Pinpoint the cell where the given text exists, returning its [X, Y] midpoint coordinate. 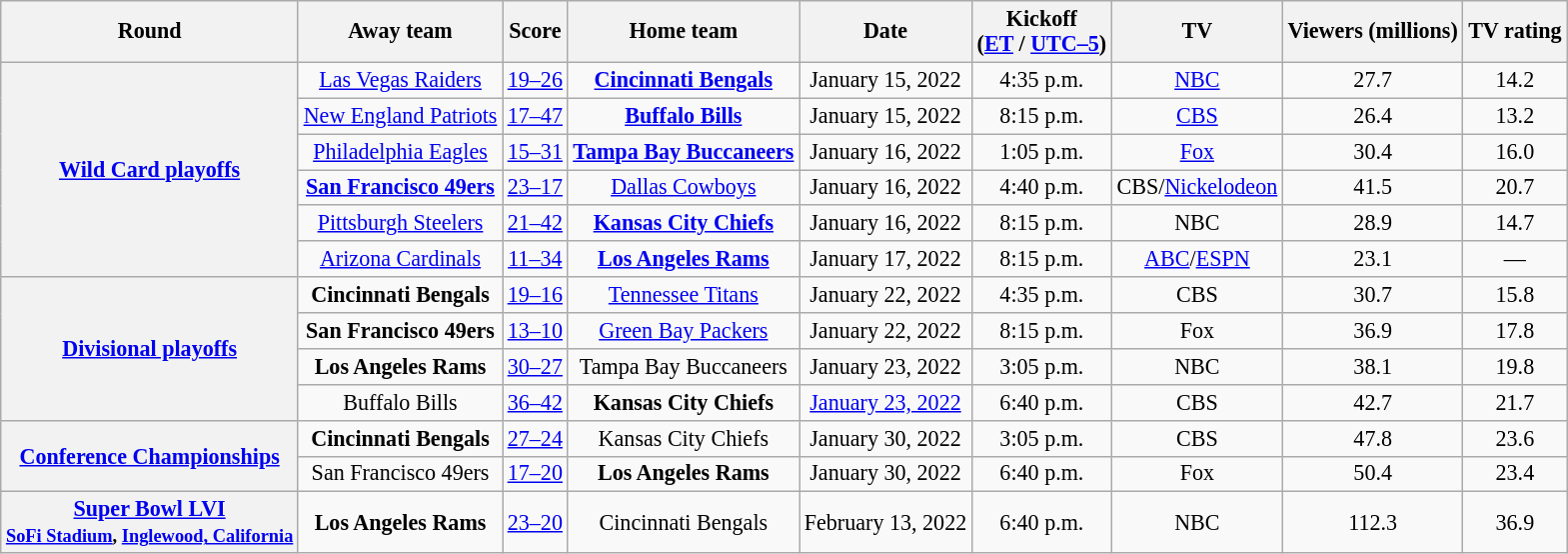
Home team [684, 30]
27.7 [1373, 80]
CBS/Nickelodeon [1197, 187]
23.6 [1515, 438]
30.4 [1373, 151]
Away team [400, 30]
Tennessee Titans [684, 295]
23–17 [536, 187]
17–20 [536, 474]
23.4 [1515, 474]
Wild Card playoffs [150, 170]
Arizona Cardinals [400, 259]
Viewers (millions) [1373, 30]
19–26 [536, 80]
17.8 [1515, 330]
23.1 [1373, 259]
Las Vegas Raiders [400, 80]
Date [885, 30]
16.0 [1515, 151]
19.8 [1515, 366]
20.7 [1515, 187]
11–34 [536, 259]
41.5 [1373, 187]
TV [1197, 30]
14.2 [1515, 80]
Kickoff(ET / UTC–5) [1041, 30]
Philadelphia Eagles [400, 151]
19–16 [536, 295]
30.7 [1373, 295]
1:05 p.m. [1041, 151]
36–42 [536, 402]
14.7 [1515, 223]
Score [536, 30]
15.8 [1515, 295]
Round [150, 30]
New England Patriots [400, 116]
47.8 [1373, 438]
Divisional playoffs [150, 348]
February 13, 2022 [885, 522]
— [1515, 259]
27–24 [536, 438]
TV rating [1515, 30]
38.1 [1373, 366]
30–27 [536, 366]
15–31 [536, 151]
Dallas Cowboys [684, 187]
112.3 [1373, 522]
28.9 [1373, 223]
17–47 [536, 116]
Super Bowl LVISoFi Stadium, Inglewood, California [150, 522]
Green Bay Packers [684, 330]
ABC/ESPN [1197, 259]
42.7 [1373, 402]
23–20 [536, 522]
50.4 [1373, 474]
13.2 [1515, 116]
Conference Championships [150, 456]
21.7 [1515, 402]
13–10 [536, 330]
January 17, 2022 [885, 259]
4:40 p.m. [1041, 187]
Pittsburgh Steelers [400, 223]
26.4 [1373, 116]
21–42 [536, 223]
